Find where the given text appears and provide that cell's center as (X, Y) coordinate. 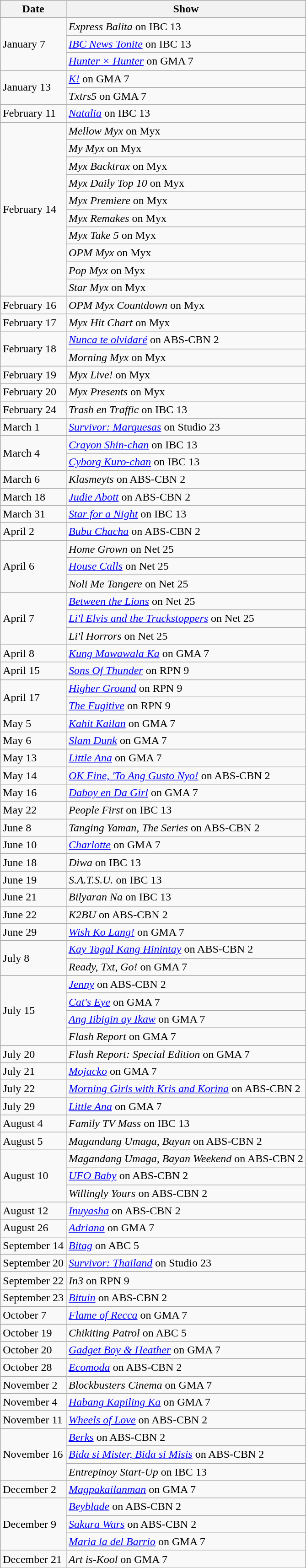
May 13 (33, 758)
October 7 (33, 1315)
June 29 (33, 932)
April 6 (33, 566)
Klasmeyts on ABS-CBN 2 (186, 479)
Entrepinoy Start-Up on IBC 13 (186, 1472)
Diwa on IBC 13 (186, 862)
May 22 (33, 810)
K2BU on ABS-CBN 2 (186, 915)
Daboy en Da Girl on GMA 7 (186, 793)
Adriana on GMA 7 (186, 1228)
Natalia on IBC 13 (186, 113)
June 21 (33, 897)
Gadget Boy & Heather on GMA 7 (186, 1350)
Sakura Wars on ABS-CBN 2 (186, 1524)
Magpakailanman on GMA 7 (186, 1489)
Trash en Traffic on IBC 13 (186, 410)
August 10 (33, 1176)
July 22 (33, 1089)
Magandang Umaga, Bayan on ABS-CBN 2 (186, 1141)
June 19 (33, 880)
Ecomoda on ABS-CBN 2 (186, 1368)
November 4 (33, 1402)
June 10 (33, 845)
Cyborg Kuro-chan on IBC 13 (186, 462)
Wish Ko Lang! on GMA 7 (186, 932)
November 11 (33, 1420)
September 23 (33, 1298)
Maria la del Barrio on GMA 7 (186, 1541)
July 29 (33, 1106)
UFO Baby on ABS-CBN 2 (186, 1176)
Flash Report on GMA 7 (186, 1036)
January 13 (33, 87)
Kahit Kailan on GMA 7 (186, 723)
People First on IBC 13 (186, 810)
Chikiting Patrol on ABC 5 (186, 1333)
July 8 (33, 958)
House Calls on Net 25 (186, 566)
Magandang Umaga, Bayan Weekend on ABS-CBN 2 (186, 1158)
March 1 (33, 427)
December 9 (33, 1524)
June 8 (33, 828)
December 2 (33, 1489)
Morning Myx on Myx (186, 357)
Jenny on ABS-CBN 2 (186, 984)
November 16 (33, 1455)
March 6 (33, 479)
July 15 (33, 1010)
March 4 (33, 453)
September 22 (33, 1280)
Slam Dunk on GMA 7 (186, 740)
Li'l Horrors on Net 25 (186, 636)
Home Grown on Net 25 (186, 549)
Express Balita on IBC 13 (186, 27)
Charlotte on GMA 7 (186, 845)
October 19 (33, 1333)
The Fugitive on RPN 9 (186, 706)
Ang Iibigin ay Ikaw on GMA 7 (186, 1019)
Survivor: Thailand on Studio 23 (186, 1263)
Star for a Night on IBC 13 (186, 514)
May 5 (33, 723)
Bida si Mister, Bida si Misis on ABS-CBN 2 (186, 1455)
Txtrs5 on GMA 7 (186, 96)
July 20 (33, 1054)
Kay Tagal Kang Hinintay on ABS-CBN 2 (186, 949)
OPM Myx Countdown on Myx (186, 305)
April 2 (33, 532)
Tanging Yaman, The Series on ABS-CBN 2 (186, 828)
Myx Backtrax on Myx (186, 166)
April 15 (33, 671)
Myx Remakes on Myx (186, 218)
August 4 (33, 1124)
Li'l Elvis and the Truckstoppers on Net 25 (186, 619)
Wheels of Love on ABS-CBN 2 (186, 1420)
February 19 (33, 375)
K! on GMA 7 (186, 79)
Bituin on ABS-CBN 2 (186, 1298)
February 14 (33, 210)
OPM Myx on Myx (186, 253)
Judie Abott on ABS-CBN 2 (186, 496)
Show (186, 9)
May 14 (33, 776)
August 5 (33, 1141)
October 28 (33, 1368)
Myx Daily Top 10 on Myx (186, 183)
March 18 (33, 496)
Willingly Yours on ABS-CBN 2 (186, 1193)
Star Myx on Myx (186, 288)
November 2 (33, 1385)
February 11 (33, 113)
Kung Mawawala Ka on GMA 7 (186, 653)
In3 on RPN 9 (186, 1280)
June 22 (33, 915)
Between the Lions on Net 25 (186, 601)
March 31 (33, 514)
May 16 (33, 793)
Higher Ground on RPN 9 (186, 688)
September 14 (33, 1245)
Inuyasha on ABS-CBN 2 (186, 1211)
Morning Girls with Kris and Korina on ABS-CBN 2 (186, 1089)
Crayon Shin-chan on IBC 13 (186, 444)
Noli Me Tangere on Net 25 (186, 584)
June 18 (33, 862)
August 26 (33, 1228)
Blockbusters Cinema on GMA 7 (186, 1385)
April 7 (33, 619)
February 16 (33, 305)
July 21 (33, 1072)
Flash Report: Special Edition on GMA 7 (186, 1054)
Cat's Eye on GMA 7 (186, 1002)
Bubu Chacha on ABS-CBN 2 (186, 532)
Art is-Kool on GMA 7 (186, 1559)
Family TV Mass on IBC 13 (186, 1124)
Habang Kapiling Ka on GMA 7 (186, 1402)
OK Fine, 'To Ang Gusto Nyo! on ABS-CBN 2 (186, 776)
Beyblade on ABS-CBN 2 (186, 1507)
September 20 (33, 1263)
Myx Take 5 on Myx (186, 236)
Sons Of Thunder on RPN 9 (186, 671)
April 8 (33, 653)
IBC News Tonite on IBC 13 (186, 44)
Date (33, 9)
Mojacko on GMA 7 (186, 1072)
August 12 (33, 1211)
April 17 (33, 697)
Mellow Myx on Myx (186, 131)
February 24 (33, 410)
February 18 (33, 349)
Bilyaran Na on IBC 13 (186, 897)
Berks on ABS-CBN 2 (186, 1437)
My Myx on Myx (186, 148)
Myx Hit Chart on Myx (186, 323)
May 6 (33, 740)
February 20 (33, 392)
Myx Presents on Myx (186, 392)
December 21 (33, 1559)
Nunca te olvidaré on ABS-CBN 2 (186, 340)
Hunter × Hunter on GMA 7 (186, 61)
Myx Live! on Myx (186, 375)
Survivor: Marquesas on Studio 23 (186, 427)
Bitag on ABC 5 (186, 1245)
Pop Myx on Myx (186, 270)
February 17 (33, 323)
S.A.T.S.U. on IBC 13 (186, 880)
Flame of Recca on GMA 7 (186, 1315)
January 7 (33, 44)
October 20 (33, 1350)
Ready, Txt, Go! on GMA 7 (186, 967)
Myx Premiere on Myx (186, 200)
